Pinpoint the cell where the given text exists, returning its [X, Y] midpoint coordinate. 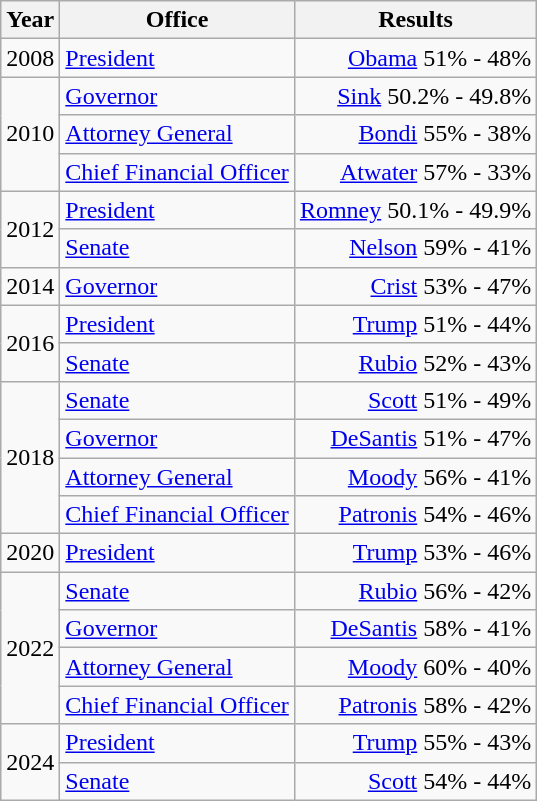
Patronis 58% - 42% [415, 705]
2010 [30, 134]
2020 [30, 553]
2018 [30, 457]
Obama 51% - 48% [415, 58]
Year [30, 20]
Office [178, 20]
2012 [30, 229]
2008 [30, 58]
Trump 55% - 43% [415, 743]
Scott 51% - 49% [415, 400]
Moody 56% - 41% [415, 477]
2016 [30, 343]
Rubio 52% - 43% [415, 362]
Romney 50.1% - 49.9% [415, 210]
Crist 53% - 47% [415, 286]
Bondi 55% - 38% [415, 134]
Nelson 59% - 41% [415, 248]
Moody 60% - 40% [415, 667]
DeSantis 51% - 47% [415, 438]
Rubio 56% - 42% [415, 591]
Trump 53% - 46% [415, 553]
Sink 50.2% - 49.8% [415, 96]
Results [415, 20]
2024 [30, 762]
Scott 54% - 44% [415, 781]
2014 [30, 286]
2022 [30, 648]
Patronis 54% - 46% [415, 515]
Atwater 57% - 33% [415, 172]
Trump 51% - 44% [415, 324]
DeSantis 58% - 41% [415, 629]
